Return [x, y] of the center of cell containing provided text 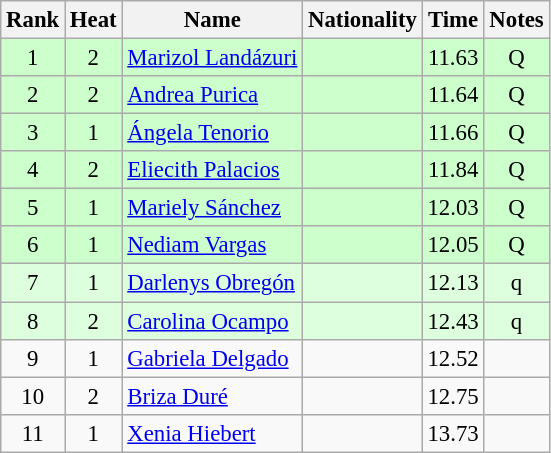
12.13 [453, 283]
12.43 [453, 321]
Mariely Sánchez [212, 208]
11.84 [453, 170]
Xenia Hiebert [212, 433]
Time [453, 20]
12.75 [453, 396]
Heat [94, 20]
11 [33, 433]
9 [33, 358]
Name [212, 20]
11.64 [453, 95]
13.73 [453, 433]
Eliecith Palacios [212, 170]
Andrea Purica [212, 95]
Nediam Vargas [212, 245]
12.52 [453, 358]
7 [33, 283]
11.63 [453, 58]
Carolina Ocampo [212, 321]
Rank [33, 20]
5 [33, 208]
10 [33, 396]
12.05 [453, 245]
Darlenys Obregón [212, 283]
4 [33, 170]
Nationality [362, 20]
3 [33, 133]
Notes [516, 20]
Gabriela Delgado [212, 358]
11.66 [453, 133]
Briza Duré [212, 396]
12.03 [453, 208]
8 [33, 321]
Ángela Tenorio [212, 133]
Marizol Landázuri [212, 58]
6 [33, 245]
